Identify which cell holds the provided text, then report its (x, y) central coordinate. 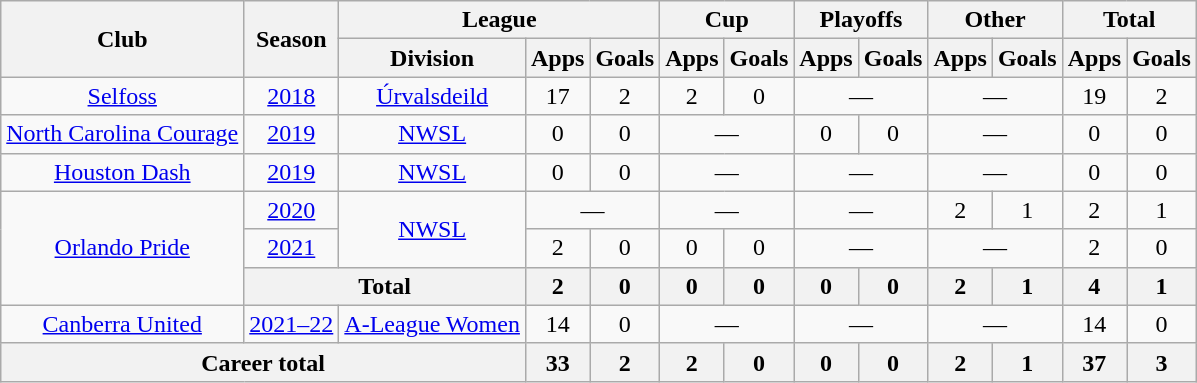
A-League Women (432, 324)
2018 (292, 96)
Career total (264, 362)
League (500, 20)
3 (1162, 362)
Canberra United (122, 324)
4 (1094, 286)
2020 (292, 210)
North Carolina Courage (122, 134)
19 (1094, 96)
2021 (292, 248)
33 (557, 362)
Division (432, 58)
Club (122, 39)
17 (557, 96)
Orlando Pride (122, 248)
Houston Dash (122, 172)
Selfoss (122, 96)
Cup (727, 20)
Úrvalsdeild (432, 96)
2021–22 (292, 324)
Other (995, 20)
Season (292, 39)
Playoffs (861, 20)
37 (1094, 362)
